Return the [x, y] coordinate for the center point of the cell that contains the specified text.  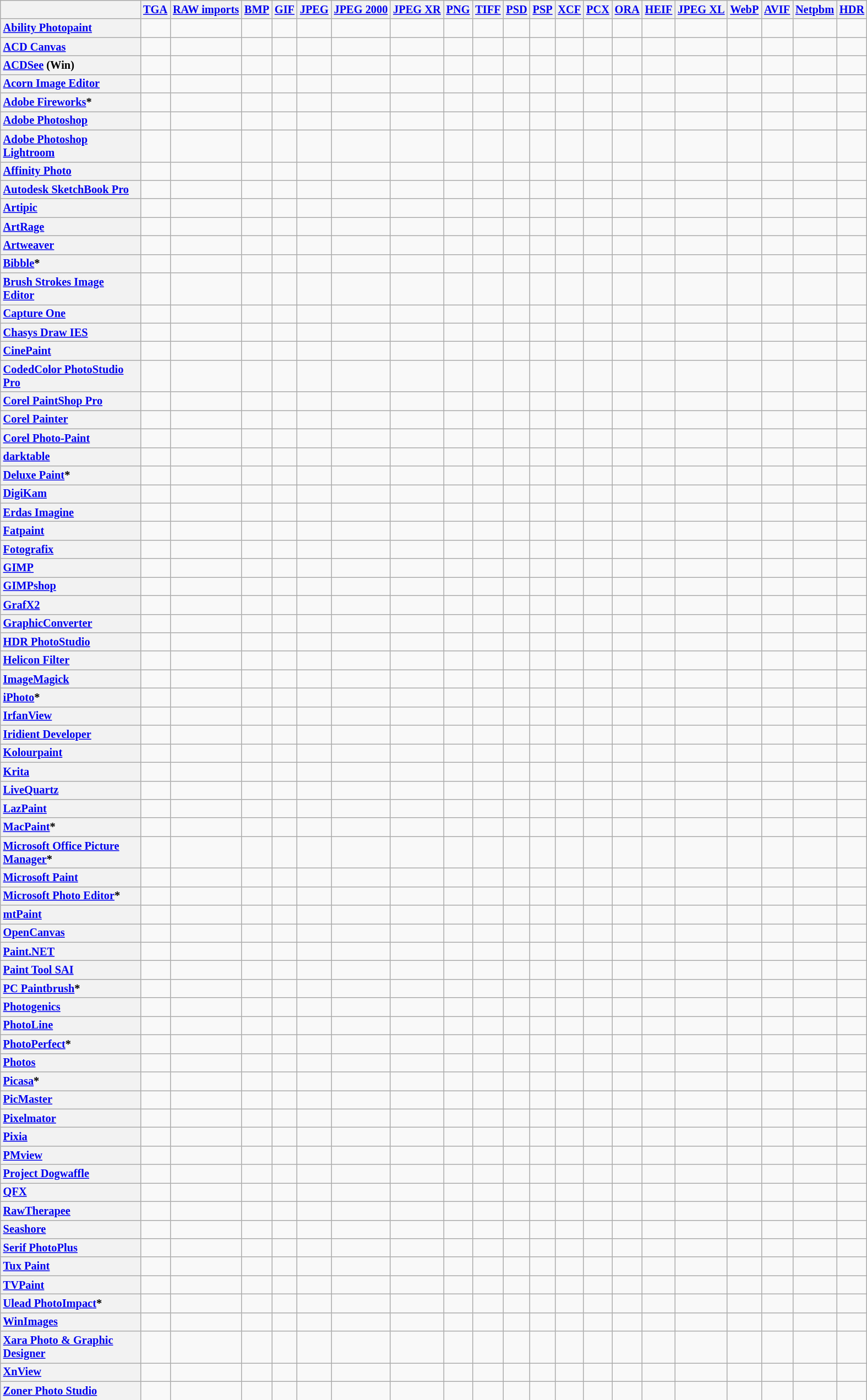
Autodesk SketchBook Pro [70, 189]
QFX [70, 1192]
LiveQuartz [70, 790]
Fotografix [70, 549]
ArtRage [70, 227]
Photos [70, 1063]
TIFF [488, 9]
GraphicConverter [70, 624]
Corel PaintShop Pro [70, 401]
iPhoto* [70, 697]
Adobe Photoshop Lightroom [70, 146]
CinePaint [70, 351]
Krita [70, 772]
CodedColor PhotoStudio Pro [70, 376]
Fatpaint [70, 531]
GIMPshop [70, 586]
JPEG XR [417, 9]
WinImages [70, 1322]
Capture One [70, 314]
PSP [543, 9]
Affinity Photo [70, 171]
Erdas Imagine [70, 512]
PicMaster [70, 1100]
Zoner Photo Studio [70, 1391]
Serif PhotoPlus [70, 1248]
MacPaint* [70, 827]
Ulead PhotoImpact* [70, 1303]
JPEG [314, 9]
RAW imports [206, 9]
Artweaver [70, 245]
Tux Paint [70, 1266]
DigiKam [70, 494]
Brush Strokes Image Editor [70, 289]
PSD [516, 9]
XnView [70, 1372]
Project Dogwaffle [70, 1174]
Photogenics [70, 1007]
Deluxe Paint* [70, 475]
JPEG XL [701, 9]
Xara Photo & Graphic Designer [70, 1347]
Corel Painter [70, 419]
Bibble* [70, 264]
PC Paintbrush* [70, 988]
TVPaint [70, 1285]
XCF [570, 9]
PNG [458, 9]
Microsoft Paint [70, 877]
Adobe Photoshop [70, 121]
HEIF [659, 9]
OpenCanvas [70, 933]
ImageMagick [70, 679]
RawTherapee [70, 1211]
Netpbm [815, 9]
TGA [155, 9]
IrfanView [70, 716]
Picasa* [70, 1081]
Pixia [70, 1136]
Adobe Fireworks* [70, 102]
JPEG 2000 [361, 9]
PCX [598, 9]
WebP [744, 9]
PhotoLine [70, 1025]
Ability Photopaint [70, 28]
BMP [257, 9]
Paint.NET [70, 951]
ACD Canvas [70, 47]
Microsoft Office Picture Manager* [70, 852]
GrafX2 [70, 605]
Kolourpaint [70, 753]
mtPaint [70, 915]
GIF [285, 9]
PhotoPerfect* [70, 1044]
Corel Photo-Paint [70, 438]
ORA [628, 9]
PMview [70, 1155]
Acorn Image Editor [70, 84]
HDR [852, 9]
GIMP [70, 568]
Chasys Draw IES [70, 332]
Helicon Filter [70, 660]
Microsoft Photo Editor* [70, 896]
Pixelmator [70, 1118]
ACDSee (Win) [70, 65]
AVIF [777, 9]
darktable [70, 457]
Seashore [70, 1229]
Iridient Developer [70, 735]
LazPaint [70, 808]
Artipic [70, 208]
Paint Tool SAI [70, 970]
HDR PhotoStudio [70, 642]
